Return the [x, y] coordinate for the center point of the cell that contains the specified text.  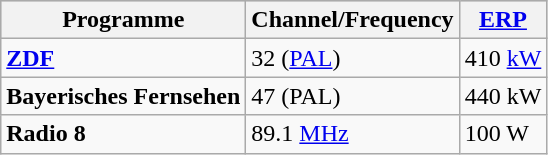
Radio 8 [124, 134]
Channel/Frequency [352, 20]
100 W [503, 134]
32 (PAL) [352, 58]
ZDF [124, 58]
410 kW [503, 58]
Programme [124, 20]
47 (PAL) [352, 96]
ERP [503, 20]
Bayerisches Fernsehen [124, 96]
89.1 MHz [352, 134]
440 kW [503, 96]
